Pinpoint the cell where the given text exists, returning its (x, y) midpoint coordinate. 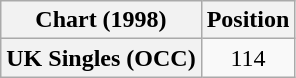
Position (248, 20)
114 (248, 58)
Chart (1998) (101, 20)
UK Singles (OCC) (101, 58)
